Extract the [x, y] coordinate from the center of the cell holding the provided text.  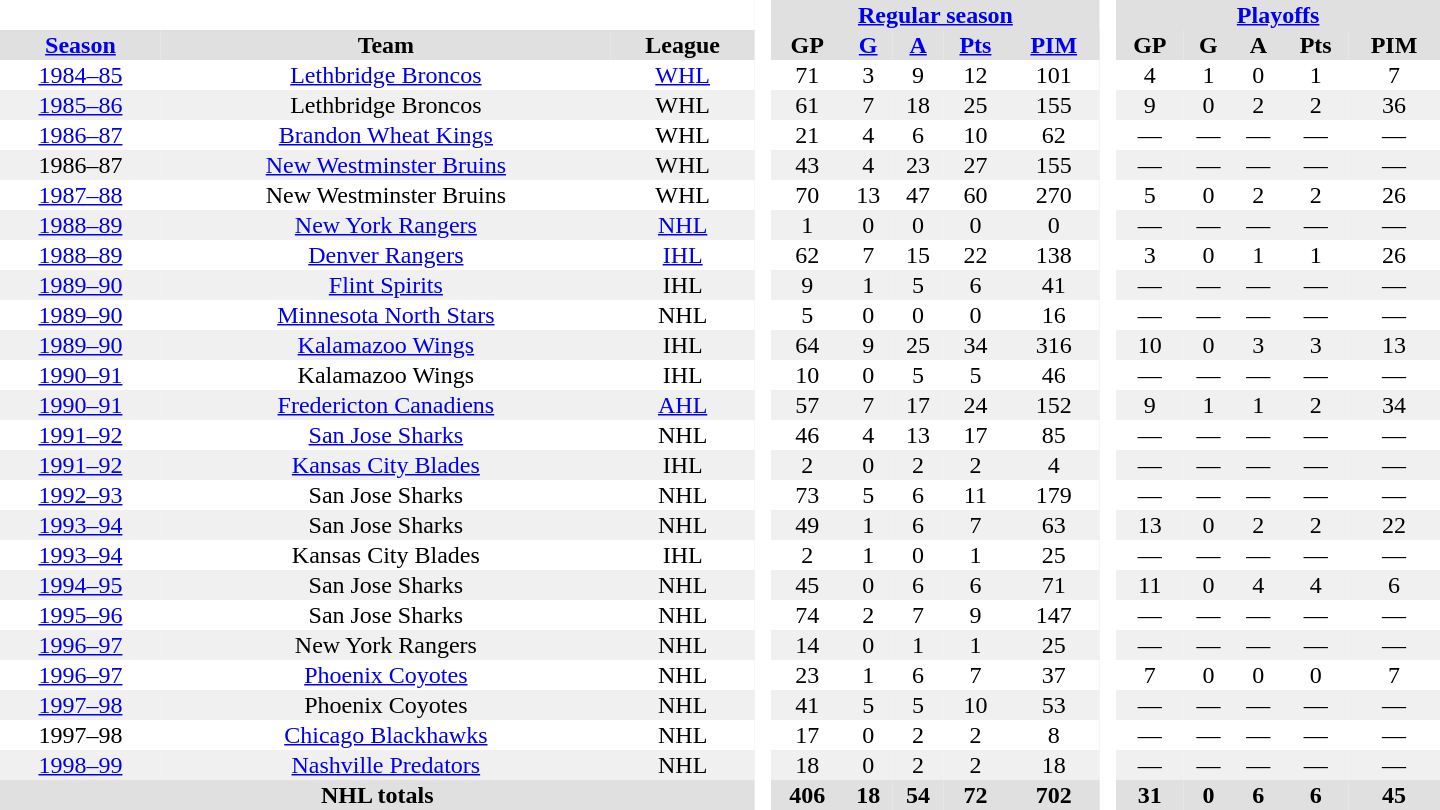
24 [976, 405]
Chicago Blackhawks [386, 735]
101 [1054, 75]
31 [1150, 795]
64 [807, 345]
138 [1054, 255]
27 [976, 165]
Brandon Wheat Kings [386, 135]
85 [1054, 435]
406 [807, 795]
147 [1054, 615]
49 [807, 525]
1984–85 [80, 75]
14 [807, 645]
1987–88 [80, 195]
61 [807, 105]
Minnesota North Stars [386, 315]
152 [1054, 405]
8 [1054, 735]
179 [1054, 495]
316 [1054, 345]
70 [807, 195]
53 [1054, 705]
73 [807, 495]
Nashville Predators [386, 765]
1994–95 [80, 585]
74 [807, 615]
Team [386, 45]
60 [976, 195]
43 [807, 165]
League [683, 45]
1992–93 [80, 495]
702 [1054, 795]
21 [807, 135]
1995–96 [80, 615]
Regular season [936, 15]
270 [1054, 195]
1998–99 [80, 765]
NHL totals [377, 795]
1985–86 [80, 105]
12 [976, 75]
47 [918, 195]
16 [1054, 315]
Denver Rangers [386, 255]
37 [1054, 675]
72 [976, 795]
Fredericton Canadiens [386, 405]
Flint Spirits [386, 285]
Season [80, 45]
36 [1394, 105]
Playoffs [1278, 15]
63 [1054, 525]
54 [918, 795]
57 [807, 405]
AHL [683, 405]
15 [918, 255]
